Return the [X, Y] coordinate for the center point of the cell that contains the specified text.  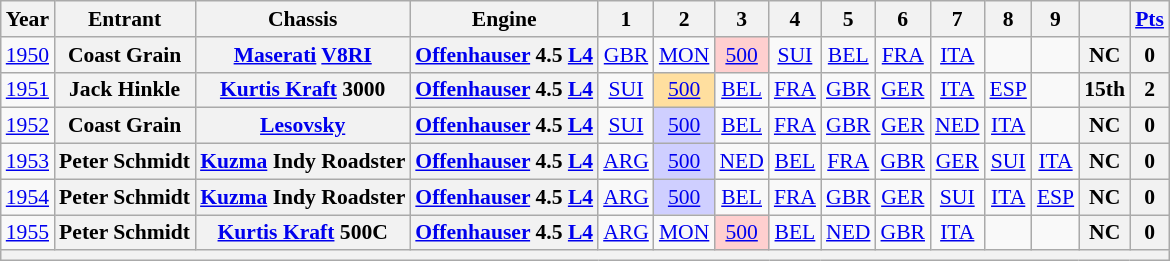
Engine [504, 19]
15th [1104, 90]
Lesovsky [302, 126]
4 [795, 19]
Maserati V8RI [302, 55]
1951 [28, 90]
1950 [28, 55]
7 [957, 19]
8 [1008, 19]
Kurtis Kraft 500C [302, 233]
1955 [28, 233]
1953 [28, 162]
6 [904, 19]
Year [28, 19]
Entrant [124, 19]
Kurtis Kraft 3000 [302, 90]
1 [626, 19]
3 [741, 19]
1952 [28, 126]
5 [848, 19]
Pts [1150, 19]
9 [1056, 19]
Jack Hinkle [124, 90]
1954 [28, 197]
Chassis [302, 19]
